Search for the cell housing the specified text and yield its (x, y) center coordinate. 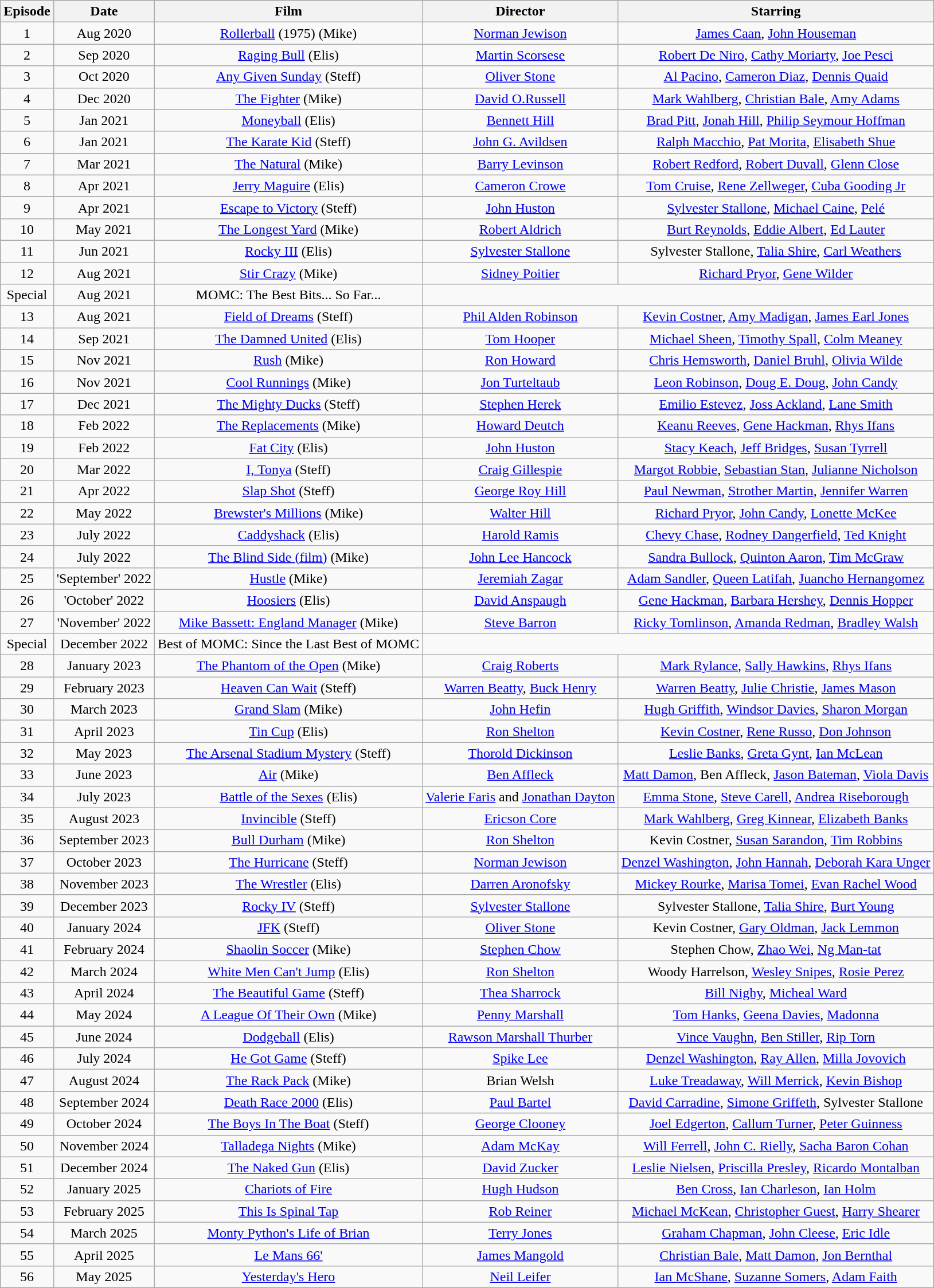
Robert Aldrich (521, 229)
50 (27, 1146)
Jerry Maguire (Elis) (289, 186)
8 (27, 186)
The Damned United (Elis) (289, 339)
April 2024 (104, 993)
August 2023 (104, 819)
The Naked Gun (Elis) (289, 1168)
29 (27, 688)
Michael McKean, Christopher Guest, Harry Shearer (776, 1211)
Sep 2020 (104, 55)
33 (27, 775)
Martin Scorsese (521, 55)
Stir Crazy (Mike) (289, 273)
Rocky III (Elis) (289, 251)
Shaolin Soccer (Mike) (289, 949)
54 (27, 1233)
Thorold Dickinson (521, 753)
David Zucker (521, 1168)
Robert De Niro, Cathy Moriarty, Joe Pesci (776, 55)
Dec 2021 (104, 404)
Tin Cup (Elis) (289, 731)
John G. Avildsen (521, 142)
44 (27, 1015)
Howard Deutch (521, 426)
Date (104, 11)
Sylvester Stallone, Michael Caine, Pelé (776, 208)
Cameron Crowe (521, 186)
Sandra Bullock, Quinton Aaron, Tim McGraw (776, 557)
April 2025 (104, 1255)
The Replacements (Mike) (289, 426)
Mike Bassett: England Manager (Mike) (289, 622)
Mark Rylance, Sally Hawkins, Rhys Ifans (776, 666)
17 (27, 404)
Aug 2020 (104, 33)
42 (27, 972)
Monty Python's Life of Brian (289, 1233)
Grand Slam (Mike) (289, 710)
Kevin Costner, Susan Sarandon, Tim Robbins (776, 840)
16 (27, 382)
Le Mans 66' (289, 1255)
The Rack Pack (Mike) (289, 1080)
Luke Treadaway, Will Merrick, Kevin Bishop (776, 1080)
14 (27, 339)
Film (289, 11)
35 (27, 819)
56 (27, 1277)
25 (27, 578)
Michael Sheen, Timothy Spall, Colm Meaney (776, 339)
Brewster's Millions (Mike) (289, 513)
Raging Bull (Elis) (289, 55)
Richard Pryor, Gene Wilder (776, 273)
Mickey Rourke, Marisa Tomei, Evan Rachel Wood (776, 884)
January 2024 (104, 927)
John Lee Hancock (521, 557)
45 (27, 1037)
James Caan, John Houseman (776, 33)
18 (27, 426)
July 2023 (104, 797)
February 2023 (104, 688)
The Karate Kid (Steff) (289, 142)
Warren Beatty, Buck Henry (521, 688)
Paul Bartel (521, 1102)
Rollerball (1975) (Mike) (289, 33)
Best of MOMC: Since the Last Best of MOMC (289, 644)
4 (27, 99)
David Carradine, Simone Griffeth, Sylvester Stallone (776, 1102)
Jeremiah Zagar (521, 578)
40 (27, 927)
46 (27, 1059)
19 (27, 448)
December 2023 (104, 906)
Dodgeball (Elis) (289, 1037)
11 (27, 251)
Ian McShane, Suzanne Somers, Adam Faith (776, 1277)
Bennett Hill (521, 120)
May 2024 (104, 1015)
Gene Hackman, Barbara Hershey, Dennis Hopper (776, 600)
A League Of Their Own (Mike) (289, 1015)
Brian Welsh (521, 1080)
Bill Nighy, Micheal Ward (776, 993)
Terry Jones (521, 1233)
Richard Pryor, John Candy, Lonette McKee (776, 513)
Jon Turteltaub (521, 382)
George Roy Hill (521, 491)
Mark Wahlberg, Christian Bale, Amy Adams (776, 99)
1 (27, 33)
Spike Lee (521, 1059)
Craig Roberts (521, 666)
39 (27, 906)
March 2025 (104, 1233)
30 (27, 710)
Ericson Core (521, 819)
December 2022 (104, 644)
The Longest Yard (Mike) (289, 229)
James Mangold (521, 1255)
Christian Bale, Matt Damon, Jon Bernthal (776, 1255)
Penny Marshall (521, 1015)
'November' 2022 (104, 622)
Kevin Costner, Gary Oldman, Jack Lemmon (776, 927)
53 (27, 1211)
May 2021 (104, 229)
Bull Durham (Mike) (289, 840)
Craig Gillespie (521, 469)
Joel Edgerton, Callum Turner, Peter Guinness (776, 1124)
Oct 2020 (104, 77)
He Got Game (Steff) (289, 1059)
May 2023 (104, 753)
Battle of the Sexes (Elis) (289, 797)
13 (27, 317)
Robert Redford, Robert Duvall, Glenn Close (776, 164)
May 2025 (104, 1277)
Adam Sandler, Queen Latifah, Juancho Hernangomez (776, 578)
November 2023 (104, 884)
37 (27, 862)
Any Given Sunday (Steff) (289, 77)
Invincible (Steff) (289, 819)
Air (Mike) (289, 775)
Yesterday's Hero (289, 1277)
38 (27, 884)
November 2024 (104, 1146)
John Hefin (521, 710)
Rawson Marshall Thurber (521, 1037)
41 (27, 949)
The Mighty Ducks (Steff) (289, 404)
31 (27, 731)
I, Tonya (Steff) (289, 469)
Ben Affleck (521, 775)
Stephen Chow (521, 949)
Walter Hill (521, 513)
Leslie Nielsen, Priscilla Presley, Ricardo Montalban (776, 1168)
Caddyshack (Elis) (289, 535)
Neil Leifer (521, 1277)
Field of Dreams (Steff) (289, 317)
Barry Levinson (521, 164)
Harold Ramis (521, 535)
Hugh Griffith, Windsor Davies, Sharon Morgan (776, 710)
Escape to Victory (Steff) (289, 208)
Chevy Chase, Rodney Dangerfield, Ted Knight (776, 535)
55 (27, 1255)
Hugh Hudson (521, 1189)
January 2025 (104, 1189)
June 2024 (104, 1037)
The Blind Side (film) (Mike) (289, 557)
51 (27, 1168)
Sylvester Stallone, Talia Shire, Burt Young (776, 906)
Steve Barron (521, 622)
Emilio Estevez, Joss Ackland, Lane Smith (776, 404)
Brad Pitt, Jonah Hill, Philip Seymour Hoffman (776, 120)
2 (27, 55)
49 (27, 1124)
Valerie Faris and Jonathan Dayton (521, 797)
Stacy Keach, Jeff Bridges, Susan Tyrrell (776, 448)
'October' 2022 (104, 600)
December 2024 (104, 1168)
David Anspaugh (521, 600)
August 2024 (104, 1080)
David O.Russell (521, 99)
Ralph Macchio, Pat Morita, Elisabeth Shue (776, 142)
Kevin Costner, Rene Russo, Don Johnson (776, 731)
Woody Harrelson, Wesley Snipes, Rosie Perez (776, 972)
Hustle (Mike) (289, 578)
October 2023 (104, 862)
Talladega Nights (Mike) (289, 1146)
October 2024 (104, 1124)
20 (27, 469)
Leslie Banks, Greta Gynt, Ian McLean (776, 753)
The Boys In The Boat (Steff) (289, 1124)
28 (27, 666)
Leon Robinson, Doug E. Doug, John Candy (776, 382)
The Natural (Mike) (289, 164)
The Arsenal Stadium Mystery (Steff) (289, 753)
Jun 2021 (104, 251)
The Hurricane (Steff) (289, 862)
Thea Sharrock (521, 993)
Hoosiers (Elis) (289, 600)
22 (27, 513)
Tom Cruise, Rene Zellweger, Cuba Gooding Jr (776, 186)
Mark Wahlberg, Greg Kinnear, Elizabeth Banks (776, 819)
Rob Reiner (521, 1211)
Episode (27, 11)
Slap Shot (Steff) (289, 491)
Sylvester Stallone, Talia Shire, Carl Weathers (776, 251)
Rocky IV (Steff) (289, 906)
Tom Hanks, Geena Davies, Madonna (776, 1015)
3 (27, 77)
Starring (776, 11)
February 2024 (104, 949)
Moneyball (Elis) (289, 120)
Margot Robbie, Sebastian Stan, Julianne Nicholson (776, 469)
23 (27, 535)
This Is Spinal Tap (289, 1211)
Cool Runnings (Mike) (289, 382)
The Wrestler (Elis) (289, 884)
Dec 2020 (104, 99)
Denzel Washington, John Hannah, Deborah Kara Unger (776, 862)
Death Race 2000 (Elis) (289, 1102)
Emma Stone, Steve Carell, Andrea Riseborough (776, 797)
The Phantom of the Open (Mike) (289, 666)
JFK (Steff) (289, 927)
9 (27, 208)
June 2023 (104, 775)
February 2025 (104, 1211)
7 (27, 164)
10 (27, 229)
27 (27, 622)
March 2024 (104, 972)
Tom Hooper (521, 339)
32 (27, 753)
Al Pacino, Cameron Diaz, Dennis Quaid (776, 77)
March 2023 (104, 710)
Keanu Reeves, Gene Hackman, Rhys Ifans (776, 426)
Will Ferrell, John C. Rielly, Sacha Baron Cohan (776, 1146)
Paul Newman, Strother Martin, Jennifer Warren (776, 491)
May 2022 (104, 513)
15 (27, 361)
Graham Chapman, John Cleese, Eric Idle (776, 1233)
Chris Hemsworth, Daniel Bruhl, Olivia Wilde (776, 361)
6 (27, 142)
Chariots of Fire (289, 1189)
52 (27, 1189)
5 (27, 120)
Warren Beatty, Julie Christie, James Mason (776, 688)
Matt Damon, Ben Affleck, Jason Bateman, Viola Davis (776, 775)
The Beautiful Game (Steff) (289, 993)
Phil Alden Robinson (521, 317)
Stephen Chow, Zhao Wei, Ng Man-tat (776, 949)
36 (27, 840)
Adam McKay (521, 1146)
Ben Cross, Ian Charleson, Ian Holm (776, 1189)
Apr 2022 (104, 491)
Rush (Mike) (289, 361)
Ricky Tomlinson, Amanda Redman, Bradley Walsh (776, 622)
Denzel Washington, Ray Allen, Milla Jovovich (776, 1059)
January 2023 (104, 666)
Director (521, 11)
Stephen Herek (521, 404)
George Clooney (521, 1124)
47 (27, 1080)
26 (27, 600)
Sep 2021 (104, 339)
24 (27, 557)
Mar 2021 (104, 164)
Darren Aronofsky (521, 884)
34 (27, 797)
43 (27, 993)
September 2023 (104, 840)
Vince Vaughn, Ben Stiller, Rip Torn (776, 1037)
12 (27, 273)
April 2023 (104, 731)
September 2024 (104, 1102)
The Fighter (Mike) (289, 99)
'September' 2022 (104, 578)
48 (27, 1102)
White Men Can't Jump (Elis) (289, 972)
Fat City (Elis) (289, 448)
July 2024 (104, 1059)
Heaven Can Wait (Steff) (289, 688)
Ron Howard (521, 361)
Kevin Costner, Amy Madigan, James Earl Jones (776, 317)
21 (27, 491)
MOMC: The Best Bits... So Far... (289, 295)
Burt Reynolds, Eddie Albert, Ed Lauter (776, 229)
Sidney Poitier (521, 273)
Mar 2022 (104, 469)
